Identify which cell holds the provided text, then report its (x, y) central coordinate. 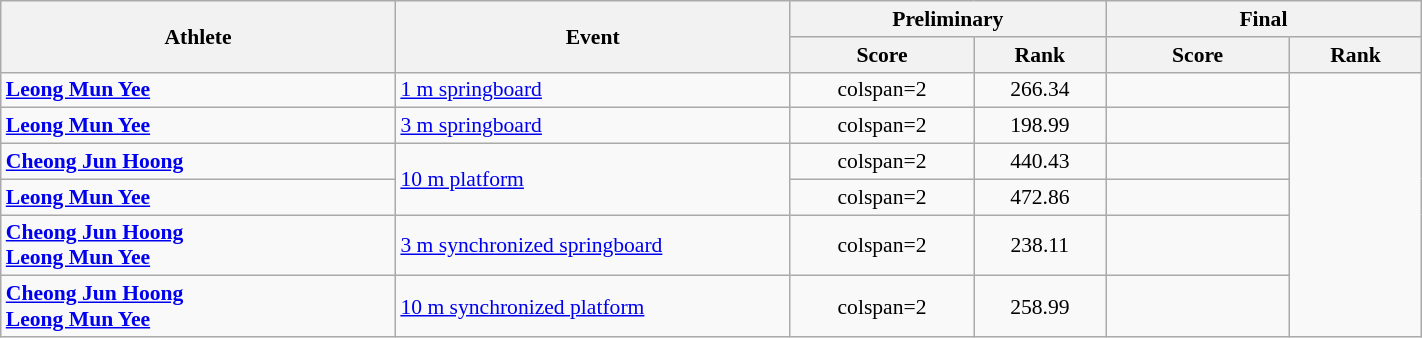
238.11 (1040, 246)
266.34 (1040, 90)
Final (1264, 19)
Athlete (198, 36)
Event (592, 36)
472.86 (1040, 197)
1 m springboard (592, 90)
3 m synchronized springboard (592, 246)
Preliminary (948, 19)
198.99 (1040, 126)
3 m springboard (592, 126)
Cheong Jun Hoong (198, 162)
440.43 (1040, 162)
258.99 (1040, 306)
10 m platform (592, 180)
10 m synchronized platform (592, 306)
